Detect which cell encompasses the target text, then output its (X, Y) center coordinate. 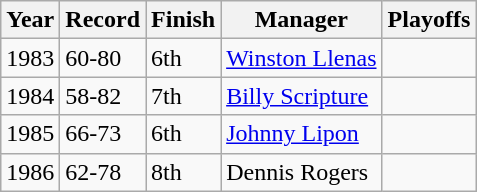
1985 (30, 134)
1983 (30, 58)
62-78 (103, 172)
Winston Llenas (302, 58)
60-80 (103, 58)
Dennis Rogers (302, 172)
58-82 (103, 96)
Manager (302, 20)
Finish (184, 20)
1986 (30, 172)
66-73 (103, 134)
Johnny Lipon (302, 134)
Record (103, 20)
7th (184, 96)
Year (30, 20)
Playoffs (429, 20)
Billy Scripture (302, 96)
1984 (30, 96)
8th (184, 172)
